Search for the cell housing the specified text and yield its [X, Y] center coordinate. 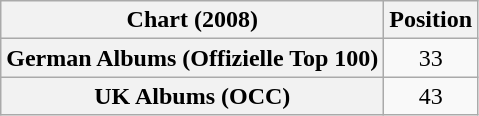
UK Albums (OCC) [192, 96]
43 [431, 96]
Position [431, 20]
33 [431, 58]
Chart (2008) [192, 20]
German Albums (Offizielle Top 100) [192, 58]
